Provide the (X, Y) coordinate of the cell's center where the given text is located.  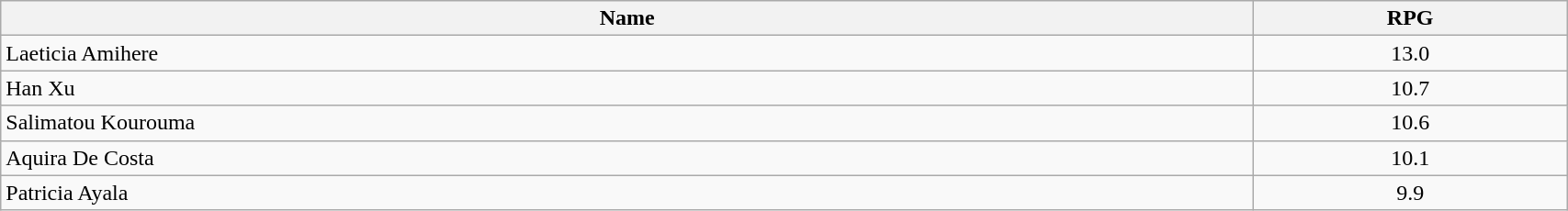
RPG (1411, 18)
13.0 (1411, 53)
10.7 (1411, 88)
Aquira De Costa (627, 158)
9.9 (1411, 193)
10.6 (1411, 123)
Laeticia Amihere (627, 53)
Salimatou Kourouma (627, 123)
Name (627, 18)
Han Xu (627, 88)
Patricia Ayala (627, 193)
10.1 (1411, 158)
